Find where the given text appears and provide that cell's center as (x, y) coordinate. 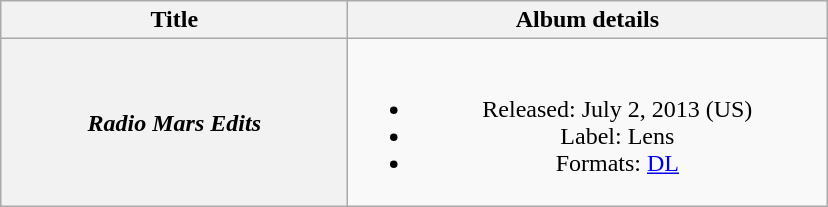
Released: July 2, 2013 (US)Label: LensFormats: DL (588, 122)
Title (174, 20)
Album details (588, 20)
Radio Mars Edits (174, 122)
